Extract the [x, y] coordinate from the center of the cell holding the provided text.  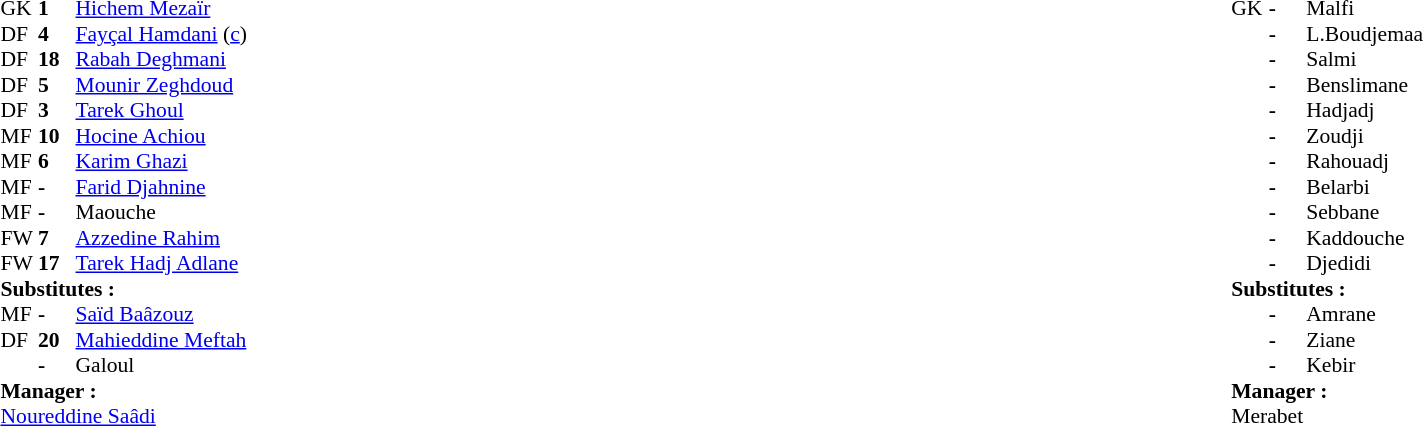
Tarek Ghoul [226, 111]
3 [57, 111]
5 [57, 85]
Manager : [188, 391]
18 [57, 59]
Hocine Achiou [226, 136]
Karim Ghazi [226, 161]
Maouche [226, 213]
Fayçal Hamdani (c) [226, 34]
Substitutes : [188, 289]
Saïd Baâzouz [226, 315]
6 [57, 161]
20 [57, 340]
Galoul [226, 365]
7 [57, 238]
Tarek Hadj Adlane [226, 263]
Mounir Zeghdoud [226, 85]
Azzedine Rahim [226, 238]
17 [57, 263]
4 [57, 34]
10 [57, 136]
Mahieddine Meftah [226, 340]
Rabah Deghmani [226, 59]
Farid Djahnine [226, 187]
